Extract the [x, y] coordinate from the center of the cell holding the provided text.  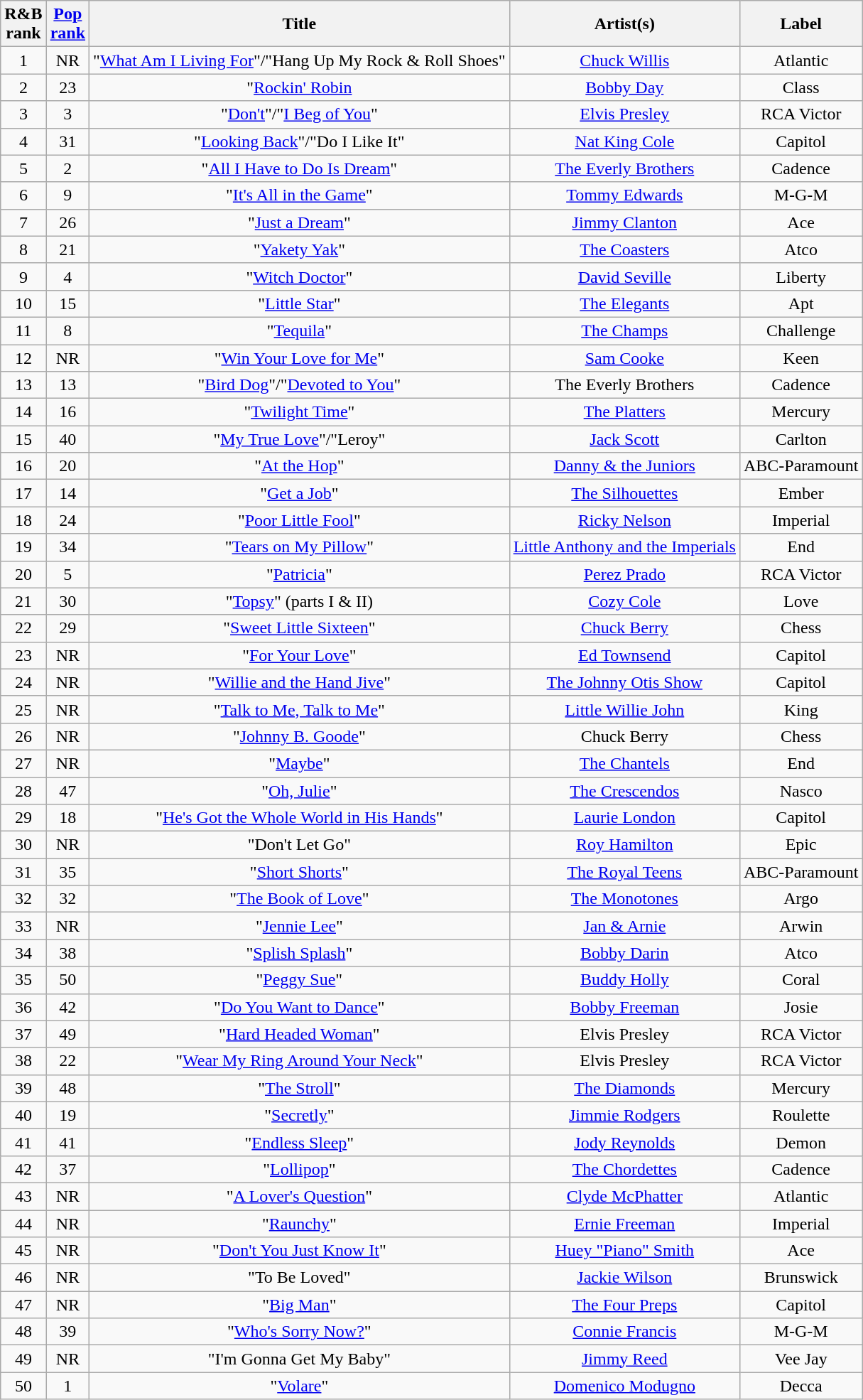
Brunswick [800, 1278]
Nasco [800, 791]
David Seville [624, 276]
Sam Cooke [624, 357]
"Secretly" [300, 1115]
Laurie London [624, 818]
"He's Got the Whole World in His Hands" [300, 818]
Demon [800, 1142]
Vee Jay [800, 1359]
Jan & Arnie [624, 926]
Poprank [67, 24]
"Looking Back"/"Do I Like It" [300, 141]
Danny & the Juniors [624, 466]
"Little Star" [300, 303]
Decca [800, 1386]
"Raunchy" [300, 1223]
Chuck Willis [624, 60]
"Endless Sleep" [300, 1142]
Little Willie John [624, 709]
The Four Preps [624, 1305]
"Short Shorts" [300, 872]
The Coasters [624, 249]
"Tears on My Pillow" [300, 547]
The Champs [624, 330]
7 [23, 222]
The Monotones [624, 899]
Domenico Modugno [624, 1386]
"Yakety Yak" [300, 249]
Bobby Darin [624, 953]
Perez Prado [624, 574]
27 [23, 763]
Title [300, 24]
"Who's Sorry Now?" [300, 1332]
R&Brank [23, 24]
The Diamonds [624, 1088]
Clyde McPhatter [624, 1196]
"Jennie Lee" [300, 926]
Josie [800, 1007]
The Platters [624, 412]
The Crescendos [624, 791]
"Do You Want to Dance" [300, 1007]
"Win Your Love for Me" [300, 357]
"Just a Dream" [300, 222]
Apt [800, 303]
Bobby Day [624, 87]
Jimmy Clanton [624, 222]
"A Lover's Question" [300, 1196]
"Get a Job" [300, 493]
"Lollipop" [300, 1169]
"It's All in the Game" [300, 195]
25 [23, 709]
33 [23, 926]
"Willie and the Hand Jive" [300, 682]
"All I Have to Do Is Dream" [300, 168]
Carlton [800, 439]
"The Book of Love" [300, 899]
"The Stroll" [300, 1088]
"Don't You Just Know It" [300, 1251]
The Silhouettes [624, 493]
Love [800, 601]
Coral [800, 980]
Roulette [800, 1115]
Keen [800, 357]
Challenge [800, 330]
"Hard Headed Woman" [300, 1034]
"Big Man" [300, 1305]
"Bird Dog"/"Devoted to You" [300, 385]
Cozy Cole [624, 601]
"Talk to Me, Talk to Me" [300, 709]
"Oh, Julie" [300, 791]
Liberty [800, 276]
Ember [800, 493]
Ricky Nelson [624, 520]
"Maybe" [300, 763]
Roy Hamilton [624, 845]
45 [23, 1251]
46 [23, 1278]
Epic [800, 845]
"For Your Love" [300, 655]
36 [23, 1007]
17 [23, 493]
Bobby Freeman [624, 1007]
Ernie Freeman [624, 1223]
Nat King Cole [624, 141]
The Elegants [624, 303]
Ed Townsend [624, 655]
Arwin [800, 926]
28 [23, 791]
Tommy Edwards [624, 195]
Little Anthony and the Imperials [624, 547]
"I'm Gonna Get My Baby" [300, 1359]
"Don't Let Go" [300, 845]
Huey "Piano" Smith [624, 1251]
Connie Francis [624, 1332]
Jack Scott [624, 439]
Jody Reynolds [624, 1142]
"To Be Loved" [300, 1278]
"What Am I Living For"/"Hang Up My Rock & Roll Shoes" [300, 60]
"Volare" [300, 1386]
"Poor Little Fool" [300, 520]
The Chantels [624, 763]
"Johnny B. Goode" [300, 736]
"Topsy" (parts I & II) [300, 601]
"Sweet Little Sixteen" [300, 628]
Label [800, 24]
"Tequila" [300, 330]
"Splish Splash" [300, 953]
"Wear My Ring Around Your Neck" [300, 1061]
"Patricia" [300, 574]
King [800, 709]
Jackie Wilson [624, 1278]
The Chordettes [624, 1169]
"At the Hop" [300, 466]
Jimmy Reed [624, 1359]
11 [23, 330]
44 [23, 1223]
"Peggy Sue" [300, 980]
"Don't"/"I Beg of You" [300, 114]
10 [23, 303]
"Twilight Time" [300, 412]
43 [23, 1196]
Buddy Holly [624, 980]
6 [23, 195]
Argo [800, 899]
Class [800, 87]
12 [23, 357]
The Royal Teens [624, 872]
The Johnny Otis Show [624, 682]
Artist(s) [624, 24]
"Rockin' Robin [300, 87]
"My True Love"/"Leroy" [300, 439]
Jimmie Rodgers [624, 1115]
"Witch Doctor" [300, 276]
